Return [x, y] of the center of cell containing provided text 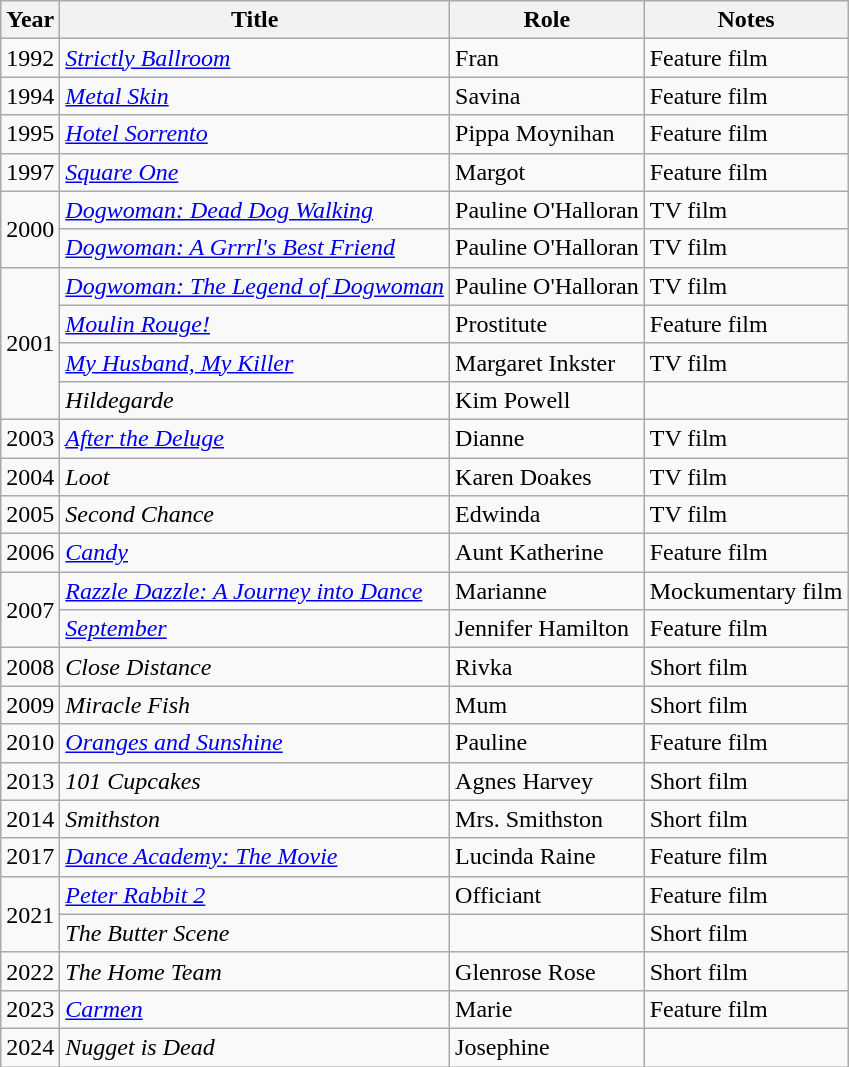
Fran [548, 58]
Metal Skin [255, 96]
Peter Rabbit 2 [255, 895]
Rivka [548, 667]
Square One [255, 172]
Role [548, 20]
2022 [30, 971]
2008 [30, 667]
Margaret Inkster [548, 362]
Dogwoman: The Legend of Dogwoman [255, 286]
Glenrose Rose [548, 971]
2010 [30, 743]
Year [30, 20]
Carmen [255, 1009]
2024 [30, 1047]
Dogwoman: Dead Dog Walking [255, 210]
Oranges and Sunshine [255, 743]
2000 [30, 229]
Josephine [548, 1047]
Pauline [548, 743]
Dogwoman: A Grrrl's Best Friend [255, 248]
Dance Academy: The Movie [255, 857]
Title [255, 20]
2009 [30, 705]
Pippa Moynihan [548, 134]
Close Distance [255, 667]
2005 [30, 515]
Candy [255, 553]
2003 [30, 438]
The Home Team [255, 971]
2004 [30, 477]
Mockumentary film [746, 591]
Mrs. Smithston [548, 819]
Margot [548, 172]
Razzle Dazzle: A Journey into Dance [255, 591]
Edwinda [548, 515]
Agnes Harvey [548, 781]
Strictly Ballroom [255, 58]
Aunt Katherine [548, 553]
Second Chance [255, 515]
Notes [746, 20]
Officiant [548, 895]
Miracle Fish [255, 705]
1997 [30, 172]
After the Deluge [255, 438]
101 Cupcakes [255, 781]
1995 [30, 134]
1992 [30, 58]
Kim Powell [548, 400]
Prostitute [548, 324]
2013 [30, 781]
Mum [548, 705]
My Husband, My Killer [255, 362]
2006 [30, 553]
Loot [255, 477]
Marianne [548, 591]
Moulin Rouge! [255, 324]
Smithston [255, 819]
Dianne [548, 438]
Jennifer Hamilton [548, 629]
The Butter Scene [255, 933]
September [255, 629]
2001 [30, 343]
Hotel Sorrento [255, 134]
2021 [30, 914]
2017 [30, 857]
1994 [30, 96]
Nugget is Dead [255, 1047]
2023 [30, 1009]
2007 [30, 610]
Savina [548, 96]
Lucinda Raine [548, 857]
2014 [30, 819]
Hildegarde [255, 400]
Karen Doakes [548, 477]
Marie [548, 1009]
